Detect which cell encompasses the target text, then output its [x, y] center coordinate. 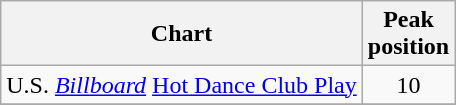
Chart [182, 34]
U.S. Billboard Hot Dance Club Play [182, 85]
Peakposition [408, 34]
10 [408, 85]
